Determine the (X, Y) coordinate at the center of the cell enclosing the given text.  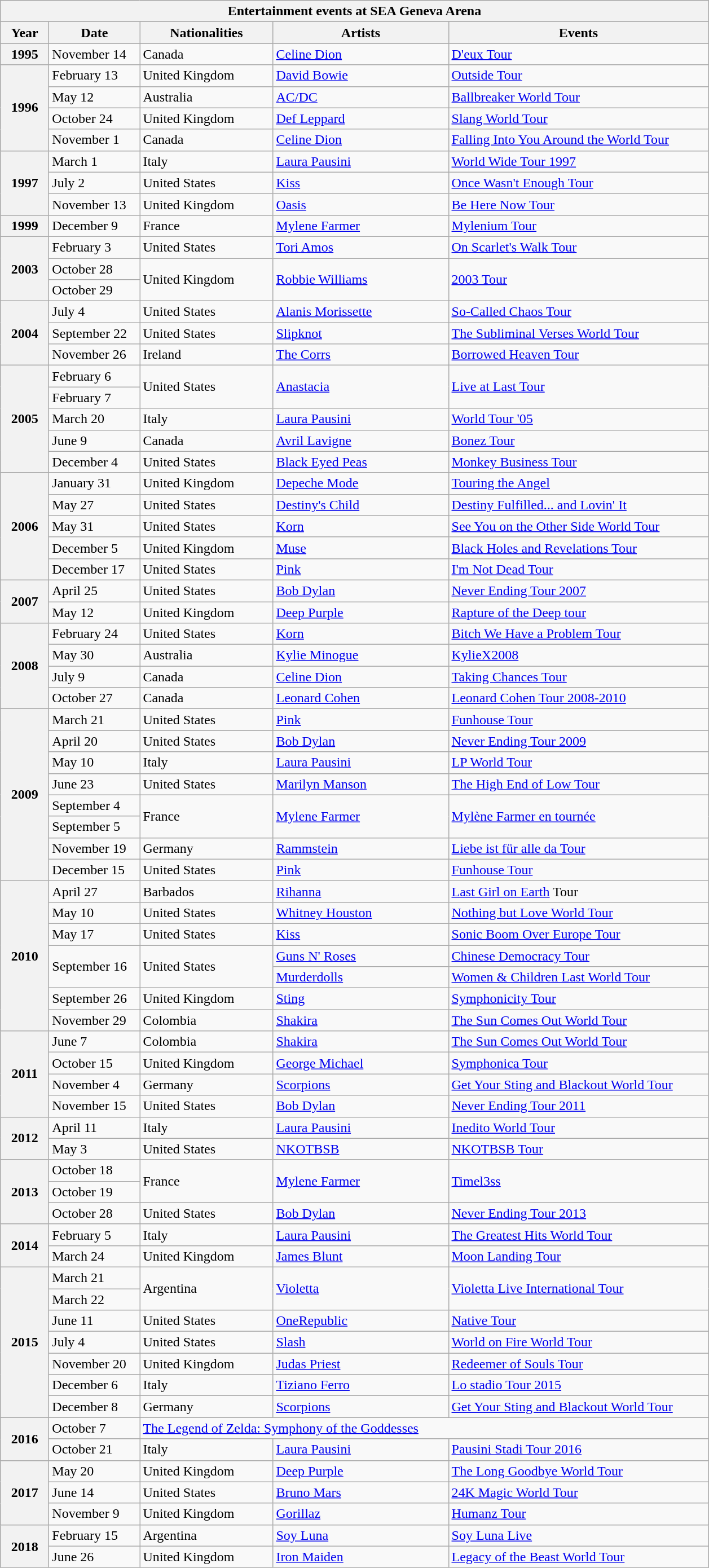
February 15 (95, 1535)
March 20 (95, 419)
Tori Amos (361, 247)
March 22 (95, 1299)
Black Eyed Peas (361, 462)
Nothing but Love World Tour (579, 913)
November 13 (95, 204)
Soy Luna (361, 1535)
Mylenium Tour (579, 226)
Iron Maiden (361, 1557)
World on Fire World Tour (579, 1342)
KylieX2008 (579, 655)
Lo stadio Tour 2015 (579, 1385)
So-Called Chaos Tour (579, 312)
April 20 (95, 741)
1999 (25, 226)
Oasis (361, 204)
December 17 (95, 569)
OneRepublic (361, 1321)
June 14 (95, 1492)
November 1 (95, 140)
Murderdolls (361, 977)
D'eux Tour (579, 54)
Robbie Williams (361, 280)
January 31 (95, 483)
February 24 (95, 634)
September 5 (95, 827)
Humanz Tour (579, 1514)
May 27 (95, 505)
Pausini Stadi Tour 2016 (579, 1450)
Leonard Cohen Tour 2008-2010 (579, 698)
February 3 (95, 247)
Last Girl on Earth Tour (579, 891)
2009 (25, 795)
Redeemer of Souls Tour (579, 1364)
Timel3ss (579, 1181)
June 9 (95, 441)
On Scarlet's Walk Tour (579, 247)
Mylène Farmer en tournée (579, 816)
David Bowie (361, 76)
2017 (25, 1492)
Never Ending Tour 2007 (579, 591)
James Blunt (361, 1256)
October 7 (95, 1428)
May 3 (95, 1149)
Symphonica Tour (579, 1063)
The High End of Low Tour (579, 784)
May 17 (95, 934)
Sonic Boom Over Europe Tour (579, 934)
2003 (25, 268)
Never Ending Tour 2009 (579, 741)
November 29 (95, 1020)
November 14 (95, 54)
September 22 (95, 333)
October 21 (95, 1450)
Moon Landing Tour (579, 1256)
Never Ending Tour 2013 (579, 1213)
Destiny Fulfilled... and Lovin' It (579, 505)
Women & Children Last World Tour (579, 977)
November 19 (95, 848)
October 27 (95, 698)
The Legend of Zelda: Symphony of the Goddesses (424, 1428)
April 11 (95, 1127)
Entertainment events at SEA Geneva Arena (354, 11)
Gorillaz (361, 1514)
April 27 (95, 891)
Falling Into You Around the World Tour (579, 140)
May 31 (95, 526)
November 26 (95, 355)
November 20 (95, 1364)
Borrowed Heaven Tour (579, 355)
2010 (25, 955)
World Wide Tour 1997 (579, 161)
Def Leppard (361, 118)
Leonard Cohen (361, 698)
Violetta Live International Tour (579, 1288)
Events (579, 33)
24K Magic World Tour (579, 1492)
October 19 (95, 1192)
See You on the Other Side World Tour (579, 526)
Barbados (206, 891)
October 15 (95, 1063)
Bruno Mars (361, 1492)
Violetta (361, 1288)
June 26 (95, 1557)
Outside Tour (579, 76)
Soy Luna Live (579, 1535)
Inedito World Tour (579, 1127)
April 25 (95, 591)
September 16 (95, 967)
Rapture of the Deep tour (579, 612)
Artists (361, 33)
December 9 (95, 226)
NKOTBSB Tour (579, 1149)
George Michael (361, 1063)
2013 (25, 1192)
Destiny's Child (361, 505)
June 23 (95, 784)
December 15 (95, 870)
Bitch We Have a Problem Tour (579, 634)
1996 (25, 108)
2018 (25, 1546)
May 30 (95, 655)
Tiziano Ferro (361, 1385)
Whitney Houston (361, 913)
1997 (25, 183)
October 29 (95, 290)
November 15 (95, 1106)
December 8 (95, 1407)
October 24 (95, 118)
Touring the Angel (579, 483)
2004 (25, 333)
February 5 (95, 1235)
World Tour '05 (579, 419)
Kylie Minogue (361, 655)
2012 (25, 1138)
May 20 (95, 1471)
Symphonicity Tour (579, 999)
November 9 (95, 1514)
March 1 (95, 161)
Once Wasn't Enough Tour (579, 183)
AC/DC (361, 97)
2014 (25, 1245)
The Greatest Hits World Tour (579, 1235)
Native Tour (579, 1321)
October 18 (95, 1170)
Liebe ist für alle da Tour (579, 848)
Slash (361, 1342)
Be Here Now Tour (579, 204)
Date (95, 33)
2006 (25, 526)
Slipknot (361, 333)
September 4 (95, 805)
Anastacia (361, 387)
NKOTBSB (361, 1149)
Black Holes and Revelations Tour (579, 548)
The Subliminal Verses World Tour (579, 333)
Chinese Democracy Tour (579, 956)
2005 (25, 419)
LP World Tour (579, 763)
Legacy of the Beast World Tour (579, 1557)
Avril Lavigne (361, 441)
March 24 (95, 1256)
Ireland (206, 355)
2016 (25, 1439)
February 13 (95, 76)
June 11 (95, 1321)
June 7 (95, 1042)
Taking Chances Tour (579, 677)
September 26 (95, 999)
2015 (25, 1342)
December 4 (95, 462)
Judas Priest (361, 1364)
Slang World Tour (579, 118)
Depeche Mode (361, 483)
2007 (25, 601)
Live at Last Tour (579, 387)
Marilyn Manson (361, 784)
Rihanna (361, 891)
The Long Goodbye World Tour (579, 1471)
Never Ending Tour 2011 (579, 1106)
Sting (361, 999)
November 4 (95, 1085)
July 9 (95, 677)
Bonez Tour (579, 441)
1995 (25, 54)
Alanis Morissette (361, 312)
February 6 (95, 376)
2003 Tour (579, 280)
2011 (25, 1074)
Ballbreaker World Tour (579, 97)
Nationalities (206, 33)
Rammstein (361, 848)
February 7 (95, 398)
Muse (361, 548)
2008 (25, 666)
Year (25, 33)
The Corrs (361, 355)
Monkey Business Tour (579, 462)
July 2 (95, 183)
December 6 (95, 1385)
December 5 (95, 548)
Guns N' Roses (361, 956)
I'm Not Dead Tour (579, 569)
